Search for the cell housing the specified text and yield its [x, y] center coordinate. 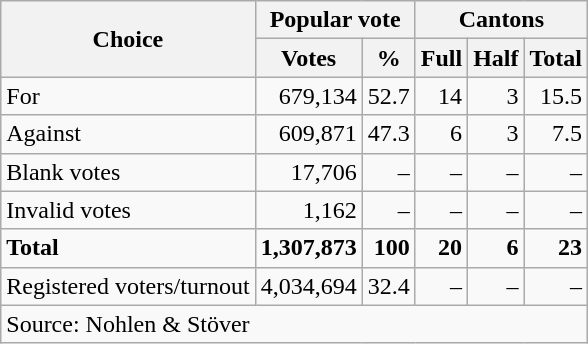
32.4 [388, 286]
Votes [308, 58]
4,034,694 [308, 286]
7.5 [556, 134]
For [128, 96]
Popular vote [335, 20]
23 [556, 248]
14 [441, 96]
47.3 [388, 134]
Blank votes [128, 172]
Half [496, 58]
679,134 [308, 96]
609,871 [308, 134]
17,706 [308, 172]
% [388, 58]
Against [128, 134]
15.5 [556, 96]
Source: Nohlen & Stöver [294, 324]
Registered voters/turnout [128, 286]
52.7 [388, 96]
Cantons [501, 20]
Choice [128, 39]
Invalid votes [128, 210]
1,307,873 [308, 248]
20 [441, 248]
Full [441, 58]
1,162 [308, 210]
100 [388, 248]
